Capture the cell that displays the provided text and extract its (x, y) central coordinate. 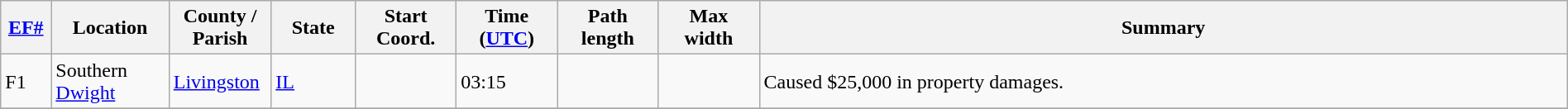
Max width (709, 28)
Start Coord. (406, 28)
Location (110, 28)
Caused $25,000 in property damages. (1163, 81)
Southern Dwight (110, 81)
IL (313, 81)
F1 (26, 81)
State (313, 28)
EF# (26, 28)
Livingston (220, 81)
Summary (1163, 28)
Path length (608, 28)
County / Parish (220, 28)
Time (UTC) (507, 28)
03:15 (507, 81)
